Scan for the cell matching the given text and deliver its (x, y) coordinate at center. 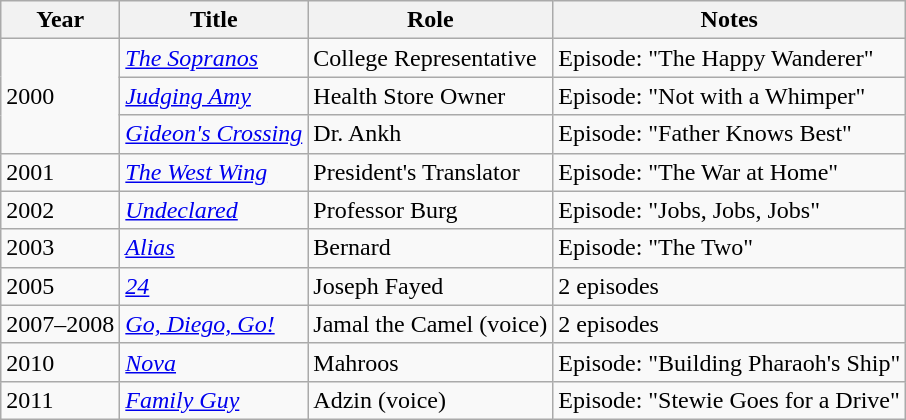
Role (430, 20)
Bernard (430, 248)
Episode: "The Two" (730, 248)
Jamal the Camel (voice) (430, 324)
Undeclared (214, 210)
Episode: "Not with a Whimper" (730, 96)
2007–2008 (60, 324)
Nova (214, 362)
2011 (60, 400)
Episode: "Father Knows Best" (730, 134)
2010 (60, 362)
Episode: "The Happy Wanderer" (730, 58)
2002 (60, 210)
Alias (214, 248)
Go, Diego, Go! (214, 324)
The Sopranos (214, 58)
Gideon's Crossing (214, 134)
Mahroos (430, 362)
Year (60, 20)
Professor Burg (430, 210)
Adzin (voice) (430, 400)
2003 (60, 248)
Episode: "Jobs, Jobs, Jobs" (730, 210)
Judging Amy (214, 96)
2005 (60, 286)
President's Translator (430, 172)
Dr. Ankh (430, 134)
2000 (60, 96)
Episode: "The War at Home" (730, 172)
24 (214, 286)
Episode: "Stewie Goes for a Drive" (730, 400)
Health Store Owner (430, 96)
College Representative (430, 58)
Family Guy (214, 400)
Notes (730, 20)
Episode: "Building Pharaoh's Ship" (730, 362)
Title (214, 20)
2001 (60, 172)
Joseph Fayed (430, 286)
The West Wing (214, 172)
